Return (X, Y) of the center of cell containing provided text 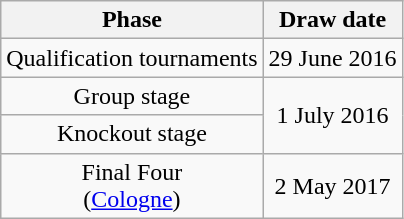
Phase (132, 20)
Group stage (132, 96)
Qualification tournaments (132, 58)
2 May 2017 (332, 186)
Knockout stage (132, 134)
Draw date (332, 20)
1 July 2016 (332, 115)
Final Four(Cologne) (132, 186)
29 June 2016 (332, 58)
